Output the (X, Y) coordinate of the center of the cell containing the given text.  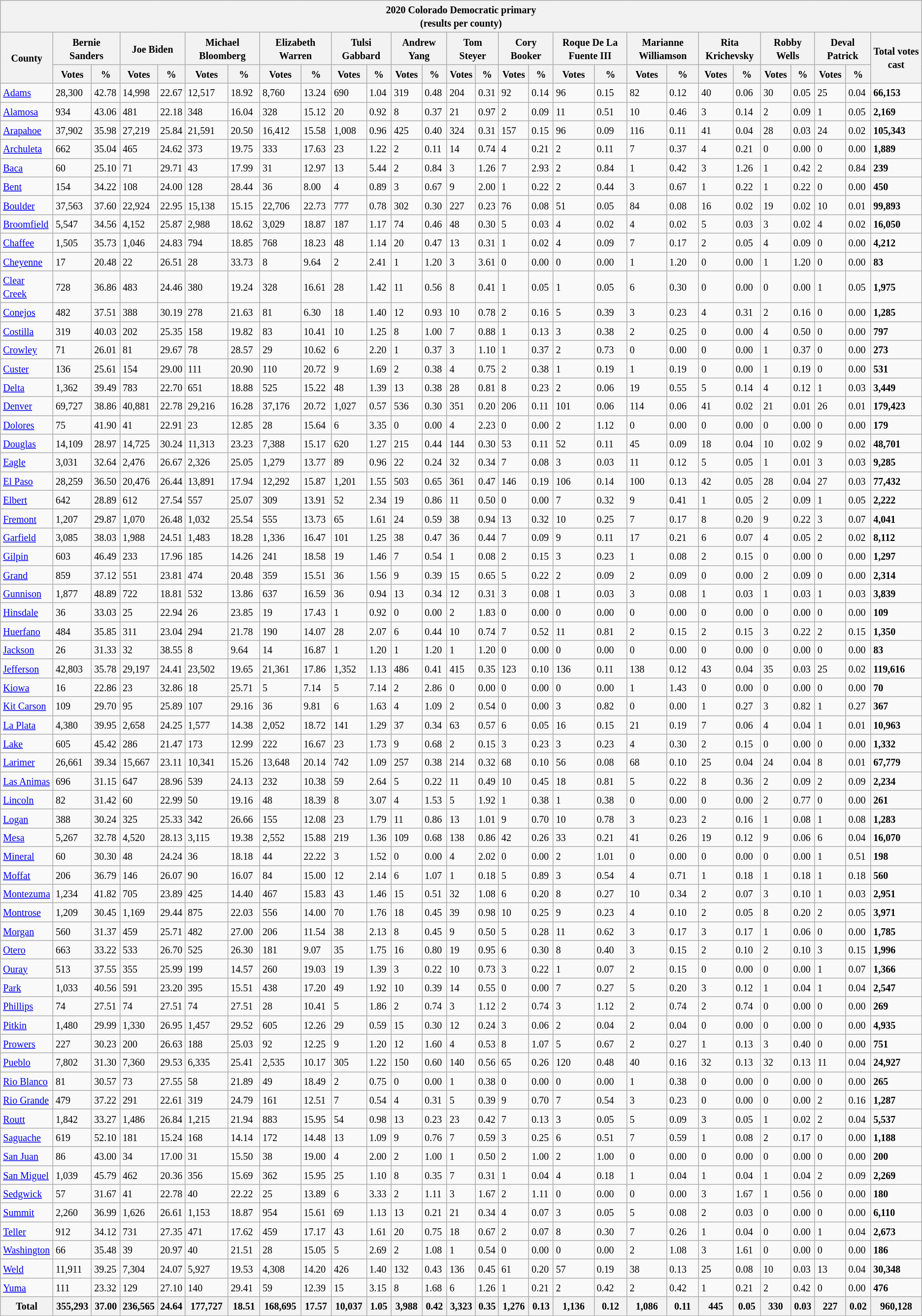
14.26 (244, 556)
16,412 (280, 130)
41.82 (106, 894)
415 (461, 669)
603 (72, 556)
14.07 (316, 631)
6,335 (207, 1062)
29.53 (171, 1062)
27.55 (171, 1081)
50 (207, 800)
18.81 (171, 594)
16.28 (244, 406)
556 (280, 912)
21,361 (280, 669)
1,136 (573, 1306)
2.64 (379, 781)
108 (139, 186)
31.37 (106, 931)
24.64 (171, 1306)
86 (72, 1156)
19.75 (244, 149)
75 (72, 425)
30.57 (106, 1081)
1,785 (896, 931)
Fremont (27, 518)
2.69 (379, 1250)
Saguache (27, 1137)
232 (280, 781)
361 (461, 481)
15.69 (244, 1175)
27,219 (139, 130)
Lincoln (27, 800)
395 (207, 987)
95 (139, 706)
37.60 (106, 205)
Gunnison (27, 594)
Garfield (27, 537)
0.80 (434, 950)
486 (407, 669)
198 (896, 856)
15.00 (316, 875)
128 (207, 186)
17.86 (316, 669)
5,537 (896, 1118)
Elizabeth Warren (296, 48)
26.01 (106, 350)
1,039 (72, 1175)
22,924 (139, 205)
25.61 (106, 369)
265 (896, 1081)
557 (207, 500)
9.81 (316, 706)
132 (407, 1269)
Teller (27, 1231)
1.17 (379, 224)
12.26 (316, 1025)
555 (280, 518)
157 (513, 130)
17.20 (316, 987)
21.51 (244, 1250)
31.15 (106, 781)
37 (407, 725)
52.10 (106, 1137)
141 (349, 725)
1.36 (379, 837)
18.88 (244, 387)
110 (280, 369)
28.13 (171, 837)
25.54 (244, 518)
1,457 (207, 1025)
31.42 (106, 800)
37.22 (106, 1100)
15.22 (316, 387)
16,070 (896, 837)
18.85 (244, 242)
Huerfano (27, 631)
15.26 (244, 762)
22.70 (171, 387)
3,115 (207, 837)
12.99 (244, 743)
Jackson (27, 650)
2.02 (487, 856)
503 (407, 481)
2,260 (72, 1213)
30.23 (106, 1044)
333 (280, 149)
1,287 (896, 1100)
19.00 (316, 1156)
18.62 (244, 224)
21.89 (244, 1081)
3.35 (379, 425)
Adams (27, 93)
30.30 (106, 856)
233 (139, 556)
22.67 (171, 93)
Chaffee (27, 242)
783 (139, 387)
12,292 (280, 481)
33.03 (106, 612)
651 (207, 387)
27 (830, 481)
8.00 (316, 186)
2.41 (379, 262)
187 (349, 224)
20.90 (244, 369)
Kiowa (27, 687)
Rio Blanco (27, 1081)
Weld (27, 1269)
0.49 (487, 781)
912 (72, 1231)
40.56 (106, 987)
2,476 (139, 462)
797 (896, 331)
619 (72, 1137)
14.38 (244, 725)
214 (461, 762)
30 (776, 93)
Total votes cast (896, 58)
4,152 (139, 224)
Conejos (27, 312)
7,304 (139, 1269)
2.20 (379, 350)
1,032 (207, 518)
445 (716, 1306)
28,300 (72, 93)
37.00 (106, 1306)
15.64 (316, 425)
16.59 (316, 594)
24.07 (171, 1269)
1,889 (896, 149)
46.49 (106, 556)
1.63 (379, 706)
0.43 (434, 1269)
21.47 (171, 743)
28.96 (171, 781)
18.51 (244, 1306)
Rio Grande (27, 1100)
42.78 (106, 93)
13,648 (280, 762)
Mesa (27, 837)
18.28 (244, 537)
690 (349, 93)
367 (896, 706)
Cheyenne (27, 262)
5,927 (207, 1269)
23.85 (244, 612)
1,505 (72, 242)
1,070 (139, 518)
63 (461, 725)
17.94 (244, 481)
21.94 (244, 1118)
Mineral (27, 856)
3,449 (896, 387)
25.41 (244, 1062)
31.67 (106, 1194)
29,216 (207, 406)
12,517 (207, 93)
1.42 (379, 287)
78 (207, 350)
0.36 (747, 781)
10,037 (349, 1306)
28,259 (72, 481)
2.34 (379, 500)
129 (139, 1287)
483 (139, 287)
513 (72, 969)
1.69 (379, 369)
66,153 (896, 93)
173 (207, 743)
954 (280, 1213)
15.24 (171, 1137)
Otero (27, 950)
18.92 (244, 93)
26.44 (171, 481)
180 (896, 1194)
4,520 (139, 837)
54 (349, 1118)
Rita Krichevsky (729, 48)
1,626 (139, 1213)
1,332 (896, 743)
Douglas (27, 443)
30.19 (171, 312)
0.93 (434, 312)
39.34 (106, 762)
199 (207, 969)
28.89 (106, 500)
219 (349, 837)
22.94 (171, 612)
11.54 (316, 931)
19.24 (244, 287)
471 (207, 1231)
768 (280, 242)
Logan (27, 818)
24.83 (171, 242)
13.91 (316, 500)
1,169 (139, 912)
14,109 (72, 443)
25.07 (244, 500)
1.79 (379, 818)
28.44 (244, 186)
16.87 (316, 650)
Clear Creek (27, 287)
36.50 (106, 481)
15.88 (316, 837)
Archuleta (27, 149)
612 (139, 500)
362 (280, 1175)
1,577 (207, 725)
450 (896, 186)
13,891 (207, 481)
24.46 (171, 287)
12.51 (316, 1100)
22.99 (171, 800)
12.25 (316, 1044)
2,169 (896, 111)
22.18 (171, 111)
1.04 (379, 93)
73 (139, 1081)
2,988 (207, 224)
15.61 (316, 1213)
2,673 (896, 1231)
1.53 (434, 800)
Gilpin (27, 556)
67,779 (896, 762)
2,326 (207, 462)
18.23 (316, 242)
0.95 (487, 950)
43.00 (106, 1156)
158 (207, 331)
26,661 (72, 762)
Marianne Williamson (663, 48)
17.99 (244, 168)
25.05 (244, 462)
39.25 (106, 1269)
883 (280, 1118)
Broomfield (27, 224)
222 (280, 743)
7,360 (139, 1062)
642 (72, 500)
9.07 (316, 950)
19.65 (244, 669)
185 (207, 556)
38.86 (106, 406)
179 (896, 425)
1,153 (207, 1213)
0.62 (611, 931)
37.51 (106, 312)
Eagle (27, 462)
1.29 (379, 725)
0.53 (487, 1044)
302 (407, 205)
15.87 (316, 481)
14.57 (244, 969)
Cory Booker (526, 48)
204 (461, 93)
25.84 (171, 130)
330 (776, 1306)
Total (27, 1306)
30.45 (106, 912)
1,842 (72, 1118)
106 (573, 481)
29.00 (171, 369)
119,616 (896, 669)
22.95 (171, 205)
8,112 (896, 537)
Elbert (27, 500)
4,212 (896, 242)
County (27, 58)
23.04 (171, 631)
40.03 (106, 331)
2,658 (139, 725)
33.22 (106, 950)
188 (207, 1044)
25.87 (171, 224)
1,207 (72, 518)
1.05 (379, 1306)
324 (461, 130)
3.33 (379, 1194)
Bent (27, 186)
14.48 (316, 1137)
17.63 (316, 149)
2,234 (896, 781)
356 (207, 1175)
438 (280, 987)
1,877 (72, 594)
0.52 (541, 631)
1.14 (379, 242)
1.75 (379, 950)
Michael Bloomberg (223, 48)
107 (207, 706)
7,388 (280, 443)
43.06 (106, 111)
13.86 (244, 594)
76 (513, 205)
1.60 (434, 1044)
531 (896, 369)
10.38 (316, 781)
23.81 (171, 575)
3.15 (379, 1287)
342 (207, 818)
155 (280, 818)
551 (139, 575)
0.77 (803, 800)
16.07 (244, 875)
27.35 (171, 1231)
355 (139, 969)
2,052 (280, 725)
15.50 (244, 1156)
25.33 (171, 818)
Deval Patrick (843, 48)
239 (896, 168)
24.41 (171, 669)
1,279 (280, 462)
2,951 (896, 894)
33 (573, 837)
30,348 (896, 1269)
29.99 (106, 1025)
Routt (27, 1118)
9,285 (896, 462)
20,476 (139, 481)
1,336 (280, 537)
3.07 (379, 800)
351 (461, 406)
18.39 (316, 800)
31.30 (106, 1062)
16.67 (316, 743)
19.38 (244, 837)
El Paso (27, 481)
120 (573, 1062)
19.82 (244, 331)
15.17 (316, 443)
1,046 (139, 242)
1,352 (349, 669)
960,128 (896, 1306)
751 (896, 1044)
Washington (27, 1250)
2,222 (896, 500)
5,267 (72, 837)
2.86 (434, 687)
Bernie Sanders (87, 48)
168,695 (280, 1306)
5,547 (72, 224)
14,998 (139, 93)
24.25 (171, 725)
58 (207, 1081)
215 (407, 443)
18.72 (316, 725)
12.85 (244, 425)
731 (139, 1231)
0.71 (683, 875)
1,975 (896, 287)
44 (280, 856)
23.20 (171, 987)
1,234 (72, 894)
31.33 (106, 650)
359 (280, 575)
20.50 (244, 130)
Custer (27, 369)
Joe Biden (153, 48)
11,911 (72, 1269)
48,701 (896, 443)
32.78 (106, 837)
35.04 (106, 149)
2.14 (379, 875)
34.22 (106, 186)
161 (280, 1100)
637 (280, 594)
1.73 (379, 743)
37,563 (72, 205)
23.89 (171, 894)
474 (207, 575)
Ouray (27, 969)
Costilla (27, 331)
5.44 (379, 168)
1,201 (349, 481)
278 (207, 312)
35.98 (106, 130)
467 (280, 894)
26.51 (171, 262)
4,041 (896, 518)
355,293 (72, 1306)
40,881 (139, 406)
15.58 (316, 130)
2.23 (487, 425)
41.90 (106, 425)
25.99 (171, 969)
Phillips (27, 1006)
29.52 (244, 1025)
3,031 (72, 462)
29.71 (171, 168)
11,313 (207, 443)
0.28 (541, 931)
0.60 (434, 1062)
Prowers (27, 1044)
Pitkin (27, 1025)
34.56 (106, 224)
26.70 (171, 950)
Roque De La Fuente III (590, 48)
37,176 (280, 406)
38.03 (106, 537)
536 (407, 406)
19.16 (244, 800)
8,760 (280, 93)
66 (72, 1250)
14.00 (316, 912)
29.67 (171, 350)
24.79 (244, 1100)
22.61 (171, 1100)
1.55 (379, 481)
28.97 (106, 443)
2.13 (379, 931)
2,535 (280, 1062)
373 (207, 149)
Sedgwick (27, 1194)
3,029 (280, 224)
172 (280, 1137)
26.95 (171, 1025)
26.48 (171, 518)
2.93 (541, 168)
22.86 (106, 687)
116 (647, 130)
23.11 (171, 762)
0.88 (487, 331)
273 (896, 350)
1,283 (896, 818)
696 (72, 781)
16.04 (244, 111)
Dolores (27, 425)
17.43 (316, 612)
Summit (27, 1213)
25.03 (244, 1044)
29,197 (139, 669)
1,350 (896, 631)
3,971 (896, 912)
29.87 (106, 518)
2,547 (896, 987)
2.07 (379, 631)
1,008 (349, 130)
305 (349, 1062)
16.47 (316, 537)
236,565 (139, 1306)
1,988 (139, 537)
2020 Colorado Democratic primary(results per county) (461, 17)
1,996 (896, 950)
2,552 (280, 837)
39.95 (106, 725)
24,927 (896, 1062)
27.54 (171, 500)
34.12 (106, 1231)
13.24 (316, 93)
6,110 (896, 1213)
21.63 (244, 312)
14.20 (316, 1269)
465 (139, 149)
15,138 (207, 205)
12.39 (316, 1287)
19.03 (316, 969)
0.76 (434, 1137)
13.73 (316, 518)
Alamosa (27, 111)
34 (139, 1156)
2,269 (896, 1175)
18.18 (244, 856)
Boulder (27, 205)
1,027 (349, 406)
28.57 (244, 350)
27.10 (171, 1287)
53 (513, 443)
0.97 (487, 111)
20.36 (171, 1175)
261 (896, 800)
Montezuma (27, 894)
1,486 (139, 1118)
22.91 (171, 425)
1.43 (683, 687)
99,893 (896, 205)
27.00 (244, 931)
190 (280, 631)
241 (280, 556)
722 (139, 594)
479 (72, 1100)
Crowley (27, 350)
29.70 (106, 706)
90 (207, 875)
16,050 (896, 224)
Lake (27, 743)
742 (349, 762)
1,276 (513, 1306)
38.55 (171, 650)
Hinsdale (27, 612)
325 (139, 818)
100 (647, 481)
15,667 (139, 762)
705 (139, 894)
26.66 (244, 818)
26.84 (171, 1118)
3,085 (72, 537)
777 (349, 205)
37,902 (72, 130)
32.64 (106, 462)
23.32 (106, 1287)
Baca (27, 168)
26.63 (171, 1044)
1,366 (896, 969)
1,285 (896, 312)
La Plata (27, 725)
23.23 (244, 443)
620 (349, 443)
32.86 (171, 687)
39.49 (106, 387)
13.77 (316, 462)
934 (72, 111)
17.96 (171, 556)
257 (407, 762)
20.14 (316, 762)
42,803 (72, 669)
61 (513, 1269)
33.27 (106, 1118)
Moffat (27, 875)
21,591 (207, 130)
286 (139, 743)
663 (72, 950)
Tom Steyer (473, 48)
14.14 (244, 1137)
37.12 (106, 575)
26.07 (171, 875)
426 (349, 1269)
Yuma (27, 1287)
260 (280, 969)
24.51 (171, 537)
1,483 (207, 537)
533 (139, 950)
1.56 (379, 575)
150 (407, 1062)
186 (896, 1250)
Andrew Yang (419, 48)
24.13 (244, 781)
348 (207, 111)
15.12 (316, 111)
15.15 (244, 205)
647 (139, 781)
San Miguel (27, 1175)
17.57 (316, 1306)
Jefferson (27, 669)
1,209 (72, 912)
25.89 (171, 706)
380 (207, 287)
10,963 (896, 725)
17.62 (244, 1231)
Robby Wells (788, 48)
1.27 (379, 443)
20.97 (171, 1250)
114 (647, 406)
24.24 (171, 856)
14.40 (244, 894)
Arapahoe (27, 130)
25.10 (106, 168)
Kit Carson (27, 706)
45.79 (106, 1175)
12.08 (316, 818)
Delta (27, 387)
728 (72, 287)
35.48 (106, 1250)
15.05 (316, 1250)
26.30 (244, 950)
539 (207, 781)
1.52 (379, 856)
144 (461, 443)
7,802 (72, 1062)
22.03 (244, 912)
311 (139, 631)
1,297 (896, 556)
45.42 (106, 743)
17.00 (171, 1156)
51 (573, 205)
12.97 (316, 168)
2,314 (896, 575)
859 (72, 575)
69,727 (72, 406)
484 (72, 631)
23,502 (207, 669)
294 (207, 631)
22.73 (316, 205)
1,086 (647, 1306)
77,432 (896, 481)
25.35 (171, 331)
45 (647, 443)
Grand (27, 575)
1,215 (207, 1118)
14,725 (139, 443)
291 (139, 1100)
3.61 (487, 262)
18.49 (316, 1081)
35.78 (106, 669)
532 (207, 594)
105,343 (896, 130)
26.67 (171, 462)
29.44 (171, 912)
36.79 (106, 875)
202 (139, 331)
Park (27, 987)
4,380 (72, 725)
269 (896, 1006)
33.73 (244, 262)
36.86 (106, 287)
24.62 (171, 149)
Larimer (27, 762)
10,341 (207, 762)
1,033 (72, 987)
Pueblo (27, 1062)
875 (207, 912)
476 (896, 1287)
22,706 (280, 205)
17.17 (316, 1231)
10.17 (316, 1062)
4,308 (280, 1269)
24.00 (171, 186)
35.85 (106, 631)
15.83 (316, 894)
Morgan (27, 931)
56 (573, 762)
29.16 (244, 706)
48.89 (106, 594)
26.61 (171, 1213)
1.86 (379, 1006)
Las Animas (27, 781)
13.89 (316, 1194)
794 (207, 242)
19.53 (244, 1269)
Denver (27, 406)
177,727 (207, 1306)
4,935 (896, 1025)
10.62 (316, 350)
591 (139, 987)
89 (349, 462)
1.76 (379, 912)
69 (349, 1213)
3,839 (896, 594)
18.58 (316, 556)
1.83 (487, 612)
123 (513, 669)
462 (139, 1175)
36.99 (106, 1213)
309 (280, 500)
1,188 (896, 1137)
San Juan (27, 1156)
35.73 (106, 242)
6.30 (316, 312)
481 (139, 111)
16.61 (316, 287)
3,988 (407, 1306)
29.41 (244, 1287)
1,480 (72, 1025)
Montrose (27, 912)
37.55 (106, 969)
179,423 (896, 406)
3,323 (461, 1306)
168 (207, 1137)
1,362 (72, 387)
1.68 (434, 1287)
1,330 (139, 1025)
Tulsi Gabbard (361, 48)
662 (72, 149)
21.78 (244, 631)
